Locate the cell with the specified text and output its [x, y] center coordinate. 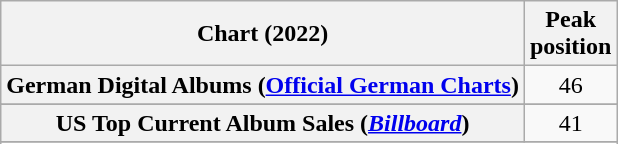
US Top Current Album Sales (Billboard) [263, 123]
41 [570, 123]
Chart (2022) [263, 34]
German Digital Albums (Official German Charts) [263, 85]
46 [570, 85]
Peakposition [570, 34]
